From the cell containing the given text, extract its center point as [X, Y] coordinate. 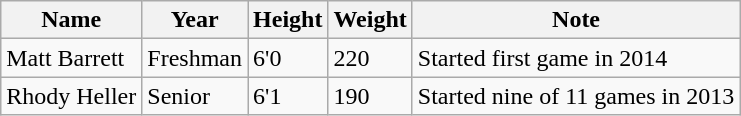
Matt Barrett [72, 58]
Started first game in 2014 [576, 58]
Weight [370, 20]
Senior [195, 96]
6'0 [288, 58]
190 [370, 96]
Year [195, 20]
Height [288, 20]
Freshman [195, 58]
Rhody Heller [72, 96]
Started nine of 11 games in 2013 [576, 96]
220 [370, 58]
6'1 [288, 96]
Note [576, 20]
Name [72, 20]
